Extract the (x, y) coordinate from the center of the cell holding the provided text.  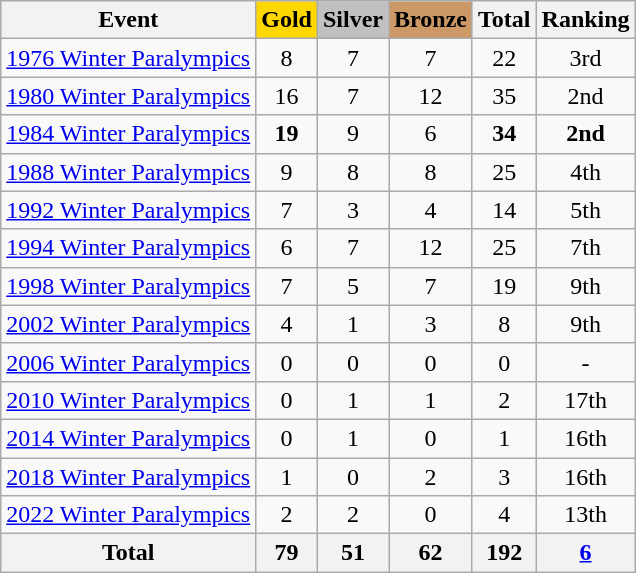
2022 Winter Paralympics (128, 515)
17th (586, 400)
5 (352, 286)
3rd (586, 58)
Gold (287, 20)
4th (586, 172)
5th (586, 210)
22 (504, 58)
1994 Winter Paralympics (128, 248)
Bronze (431, 20)
2014 Winter Paralympics (128, 438)
13th (586, 515)
1988 Winter Paralympics (128, 172)
2002 Winter Paralympics (128, 324)
51 (352, 553)
2018 Winter Paralympics (128, 477)
192 (504, 553)
1992 Winter Paralympics (128, 210)
34 (504, 134)
79 (287, 553)
1980 Winter Paralympics (128, 96)
14 (504, 210)
1984 Winter Paralympics (128, 134)
62 (431, 553)
Silver (352, 20)
1976 Winter Paralympics (128, 58)
2010 Winter Paralympics (128, 400)
- (586, 362)
Event (128, 20)
35 (504, 96)
2006 Winter Paralympics (128, 362)
16 (287, 96)
Ranking (586, 20)
1998 Winter Paralympics (128, 286)
7th (586, 248)
